For the text-containing cell, return its midpoint in [X, Y] coordinate format. 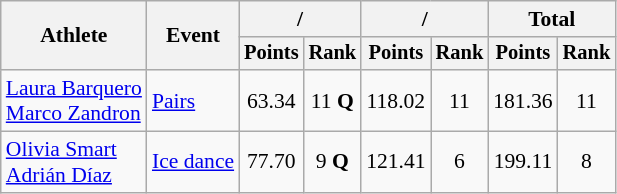
121.41 [396, 162]
Olivia SmartAdrián Díaz [74, 162]
Pairs [193, 100]
9 Q [333, 162]
Total [552, 19]
63.34 [271, 100]
Laura BarqueroMarco Zandron [74, 100]
77.70 [271, 162]
8 [587, 162]
181.36 [522, 100]
Event [193, 36]
118.02 [396, 100]
11 Q [333, 100]
199.11 [522, 162]
Ice dance [193, 162]
Athlete [74, 36]
6 [460, 162]
